Return (X, Y) of the center of cell containing provided text 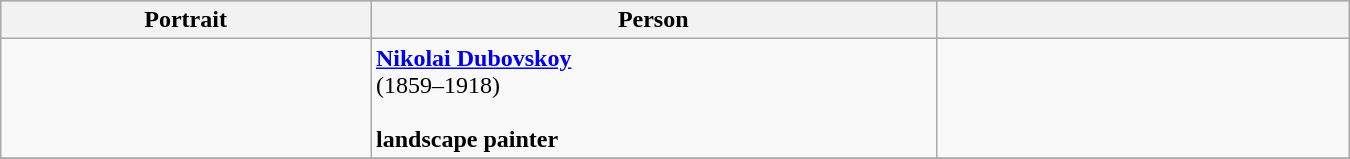
Portrait (186, 20)
Nikolai Dubovskoy(1859–1918)landscape painter (653, 98)
Person (653, 20)
